Find where the given text appears and provide that cell's center as (X, Y) coordinate. 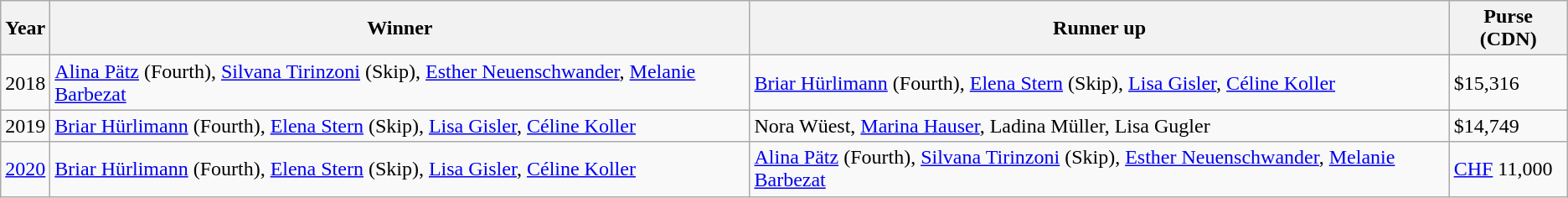
Winner (400, 29)
2018 (25, 82)
Runner up (1099, 29)
$14,749 (1508, 126)
CHF 11,000 (1508, 169)
Year (25, 29)
Nora Wüest, Marina Hauser, Ladina Müller, Lisa Gugler (1099, 126)
$15,316 (1508, 82)
Purse (CDN) (1508, 29)
2019 (25, 126)
2020 (25, 169)
